Determine the (x, y) coordinate at the center of the cell enclosing the given text.  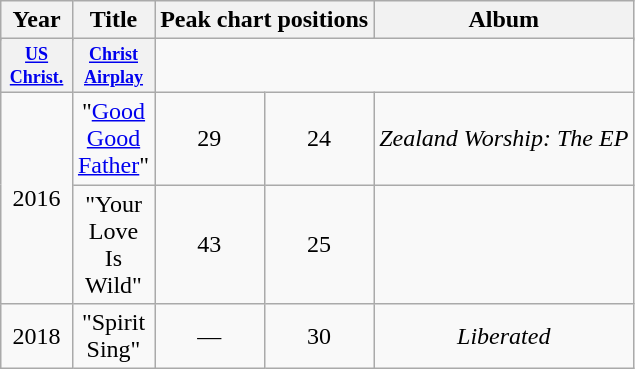
25 (319, 244)
43 (210, 244)
24 (319, 138)
Liberated (504, 336)
"Your Love Is Wild" (113, 244)
Album (504, 20)
USChrist. (37, 66)
ChristAirplay (113, 66)
Peak chart positions (264, 20)
Title (113, 20)
— (210, 336)
"Good Good Father" (113, 138)
2018 (37, 336)
29 (210, 138)
Zealand Worship: The EP (504, 138)
Year (37, 20)
30 (319, 336)
"Spirit Sing" (113, 336)
2016 (37, 198)
